Return the [x, y] coordinate for the center point of the cell that contains the specified text.  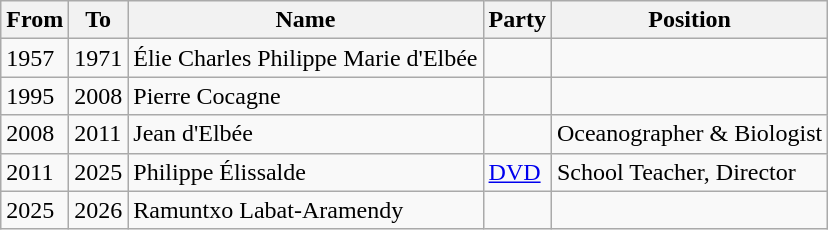
Philippe Élissalde [306, 172]
Oceanographer & Biologist [689, 134]
School Teacher, Director [689, 172]
Name [306, 20]
Position [689, 20]
DVD [517, 172]
Jean d'Elbée [306, 134]
Élie Charles Philippe Marie d'Elbée [306, 58]
Ramuntxo Labat-Aramendy [306, 210]
1995 [35, 96]
From [35, 20]
To [98, 20]
Pierre Cocagne [306, 96]
1971 [98, 58]
Party [517, 20]
1957 [35, 58]
2026 [98, 210]
